Pinpoint the cell where the given text exists, returning its (X, Y) midpoint coordinate. 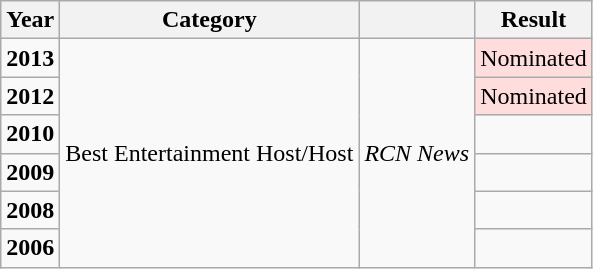
RCN News (417, 153)
Result (534, 20)
Year (30, 20)
2013 (30, 58)
2008 (30, 210)
2009 (30, 172)
2012 (30, 96)
2010 (30, 134)
Category (210, 20)
2006 (30, 248)
Best Entertainment Host/Host (210, 153)
